Determine the (X, Y) coordinate at the center of the cell enclosing the given text.  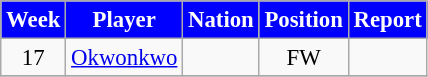
Week (34, 20)
17 (34, 58)
Player (124, 20)
Report (388, 20)
Position (304, 20)
Nation (221, 20)
Okwonkwo (124, 58)
FW (304, 58)
